For the text-containing cell, return its midpoint in (X, Y) coordinate format. 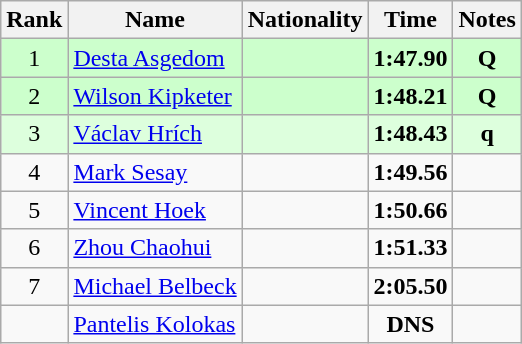
Zhou Chaohui (155, 248)
Michael Belbeck (155, 286)
Notes (487, 20)
1:50.66 (410, 210)
2:05.50 (410, 286)
5 (34, 210)
6 (34, 248)
4 (34, 172)
Vincent Hoek (155, 210)
1:47.90 (410, 58)
DNS (410, 324)
Desta Asgedom (155, 58)
1:51.33 (410, 248)
Nationality (305, 20)
1:49.56 (410, 172)
3 (34, 134)
7 (34, 286)
Name (155, 20)
Mark Sesay (155, 172)
q (487, 134)
1:48.21 (410, 96)
Rank (34, 20)
1 (34, 58)
Pantelis Kolokas (155, 324)
2 (34, 96)
Wilson Kipketer (155, 96)
Václav Hrích (155, 134)
Time (410, 20)
1:48.43 (410, 134)
